From the cell containing the given text, extract its center point as [x, y] coordinate. 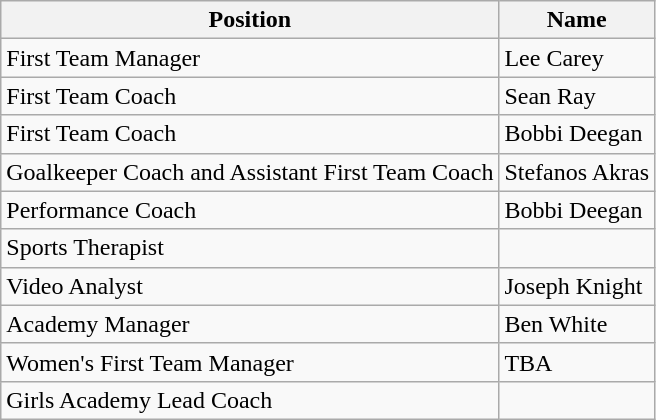
Lee Carey [577, 58]
Goalkeeper Coach and Assistant First Team Coach [250, 172]
Sports Therapist [250, 248]
Girls Academy Lead Coach [250, 400]
Joseph Knight [577, 286]
Name [577, 20]
Position [250, 20]
First Team Manager [250, 58]
Academy Manager [250, 324]
TBA [577, 362]
Stefanos Akras [577, 172]
Women's First Team Manager [250, 362]
Performance Coach [250, 210]
Video Analyst [250, 286]
Ben White [577, 324]
Sean Ray [577, 96]
